For the text-containing cell, return its midpoint in (x, y) coordinate format. 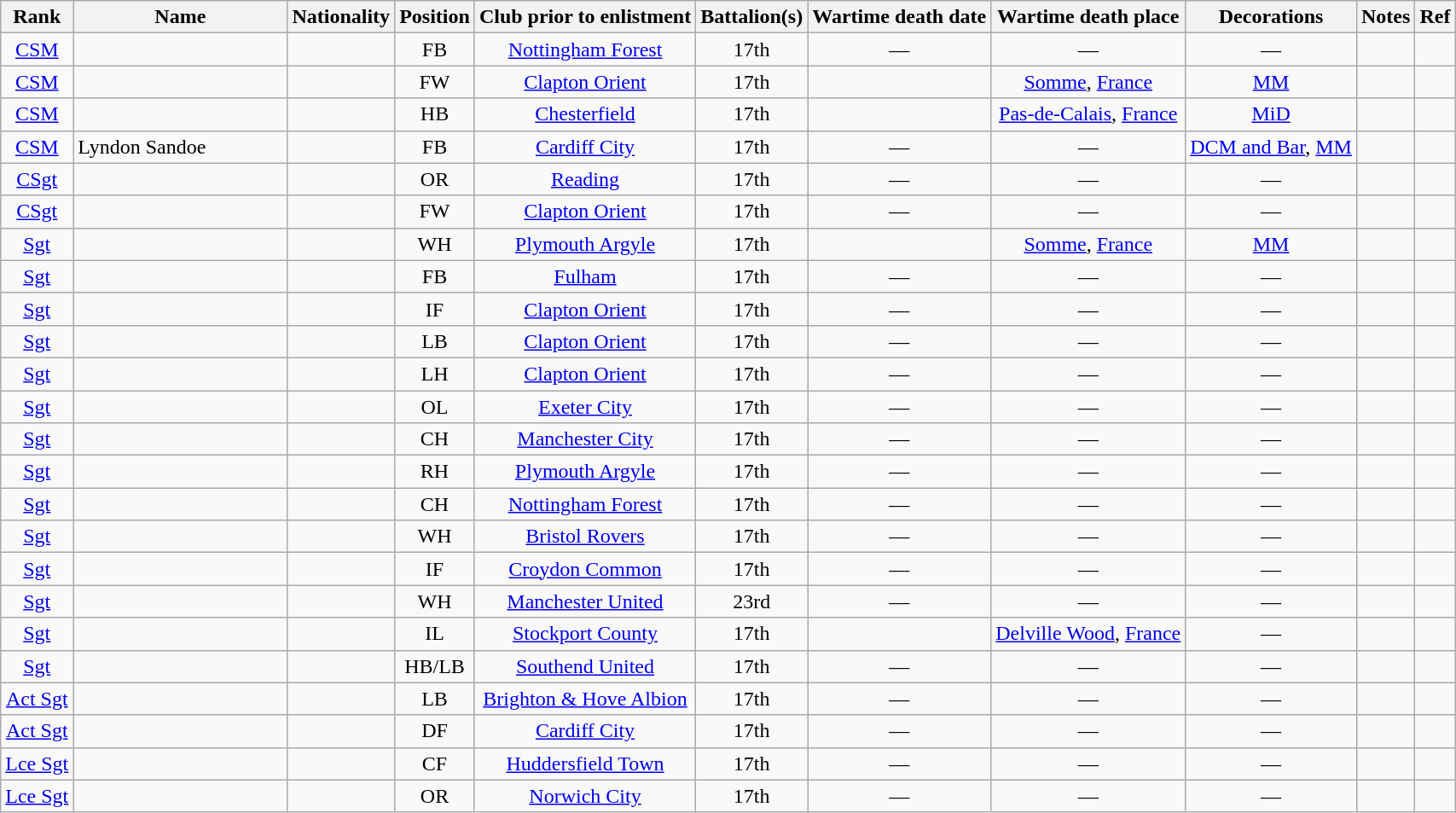
Croydon Common (585, 569)
Fulham (585, 276)
Brighton & Hove Albion (585, 699)
Position (435, 17)
Ref (1435, 17)
Manchester City (585, 439)
OL (435, 407)
Wartime death place (1088, 17)
Reading (585, 179)
Norwich City (585, 796)
Bristol Rovers (585, 537)
DCM and Bar, MM (1271, 147)
DF (435, 731)
Notes (1385, 17)
Pas-de-Calais, France (1088, 114)
Huddersfield Town (585, 764)
IL (435, 634)
Battalion(s) (752, 17)
Manchester United (585, 601)
Name (181, 17)
Wartime death date (899, 17)
HB/LB (435, 666)
CF (435, 764)
Southend United (585, 666)
MiD (1271, 114)
LH (435, 374)
Decorations (1271, 17)
RH (435, 472)
Exeter City (585, 407)
Delville Wood, France (1088, 634)
Chesterfield (585, 114)
Club prior to enlistment (585, 17)
HB (435, 114)
Nationality (341, 17)
Lyndon Sandoe (181, 147)
23rd (752, 601)
Stockport County (585, 634)
Rank (38, 17)
